Locate the cell with the specified text and output its (x, y) center coordinate. 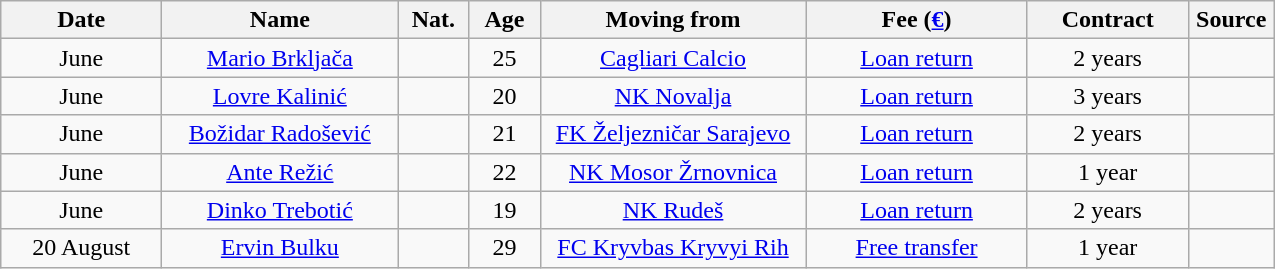
3 years (1108, 96)
Moving from (673, 20)
20 August (82, 248)
Ante Režić (280, 172)
Source (1231, 20)
NK Novalja (673, 96)
Age (504, 20)
Cagliari Calcio (673, 58)
NK Mosor Žrnovnica (673, 172)
Mario Brkljača (280, 58)
20 (504, 96)
NK Rudeš (673, 210)
Date (82, 20)
Ervin Bulku (280, 248)
Nat. (434, 20)
29 (504, 248)
22 (504, 172)
25 (504, 58)
21 (504, 134)
Contract (1108, 20)
Božidar Radošević (280, 134)
Fee (€) (916, 20)
Dinko Trebotić (280, 210)
Free transfer (916, 248)
FC Kryvbas Kryvyi Rih (673, 248)
FK Željezničar Sarajevo (673, 134)
Lovre Kalinić (280, 96)
19 (504, 210)
Name (280, 20)
